Determine the [X, Y] coordinate at the center of the cell enclosing the given text.  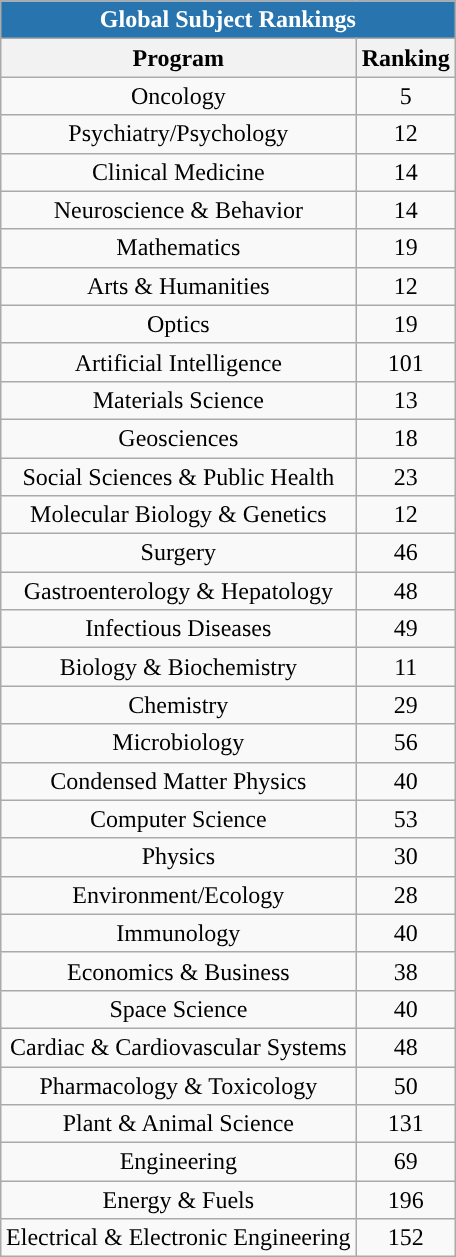
Computer Science [179, 819]
Surgery [179, 553]
101 [406, 362]
Mathematics [179, 248]
Neuroscience & Behavior [179, 210]
131 [406, 1124]
Infectious Diseases [179, 629]
49 [406, 629]
53 [406, 819]
Economics & Business [179, 971]
5 [406, 96]
152 [406, 1238]
Condensed Matter Physics [179, 781]
28 [406, 895]
Biology & Biochemistry [179, 667]
69 [406, 1162]
Oncology [179, 96]
Psychiatry/Psychology [179, 134]
Immunology [179, 933]
Molecular Biology & Genetics [179, 515]
Ranking [406, 58]
Global Subject Rankings [228, 20]
Energy & Fuels [179, 1200]
Pharmacology & Toxicology [179, 1085]
Materials Science [179, 400]
Optics [179, 324]
Chemistry [179, 705]
46 [406, 553]
56 [406, 743]
11 [406, 667]
Gastroenterology & Hepatology [179, 591]
23 [406, 477]
Artificial Intelligence [179, 362]
196 [406, 1200]
Environment/Ecology [179, 895]
50 [406, 1085]
Plant & Animal Science [179, 1124]
Electrical & Electronic Engineering [179, 1238]
Clinical Medicine [179, 172]
Program [179, 58]
Engineering [179, 1162]
Social Sciences & Public Health [179, 477]
18 [406, 438]
Microbiology [179, 743]
Space Science [179, 1009]
Cardiac & Cardiovascular Systems [179, 1047]
38 [406, 971]
13 [406, 400]
Physics [179, 857]
29 [406, 705]
Arts & Humanities [179, 286]
Geosciences [179, 438]
30 [406, 857]
